Identify which cell holds the provided text, then report its (X, Y) central coordinate. 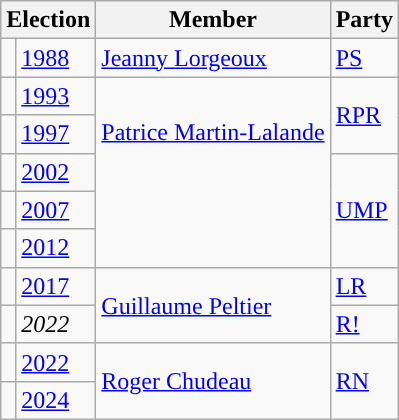
2002 (56, 172)
UMP (364, 210)
RN (364, 381)
PS (364, 58)
Election (48, 20)
R! (364, 324)
Roger Chudeau (213, 381)
1993 (56, 96)
Guillaume Peltier (213, 305)
2024 (56, 400)
Member (213, 20)
RPR (364, 115)
2007 (56, 210)
Patrice Martin-Lalande (213, 172)
1997 (56, 134)
LR (364, 286)
2012 (56, 248)
Jeanny Lorgeoux (213, 58)
1988 (56, 58)
Party (364, 20)
2017 (56, 286)
